Scan for the cell matching the given text and deliver its (X, Y) coordinate at center. 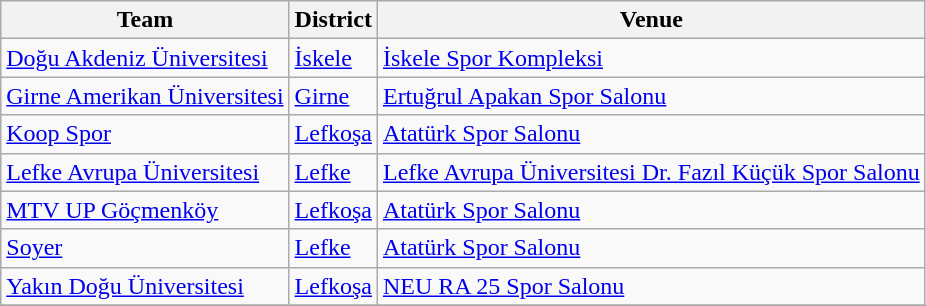
Doğu Akdeniz Üniversitesi (145, 58)
Lefke Avrupa Üniversitesi Dr. Fazıl Küçük Spor Salonu (651, 172)
İskele Spor Kompleksi (651, 58)
Soyer (145, 248)
District (333, 20)
Girne (333, 96)
MTV UP Göçmenköy (145, 210)
Ertuğrul Apakan Spor Salonu (651, 96)
Lefke Avrupa Üniversitesi (145, 172)
Koop Spor (145, 134)
İskele (333, 58)
NEU RA 25 Spor Salonu (651, 286)
Girne Amerikan Üniversitesi (145, 96)
Yakın Doğu Üniversitesi (145, 286)
Team (145, 20)
Venue (651, 20)
